Return [x, y] of the center of cell containing provided text 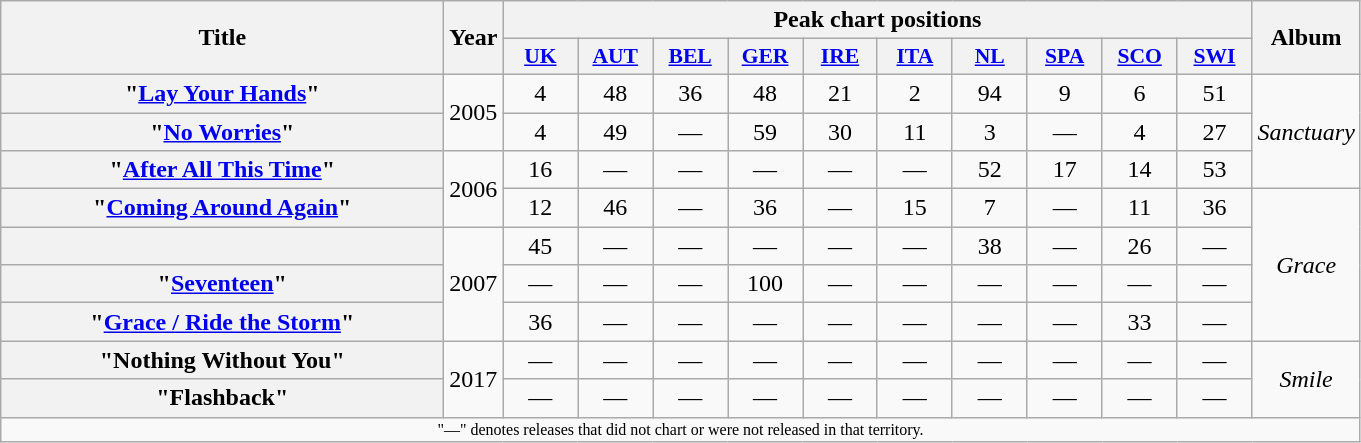
49 [616, 131]
"No Worries" [222, 131]
ITA [914, 57]
"After All This Time" [222, 170]
30 [840, 131]
45 [540, 246]
SPA [1064, 57]
Sanctuary [1306, 131]
17 [1064, 170]
Grace [1306, 265]
59 [766, 131]
SCO [1140, 57]
53 [1214, 170]
14 [1140, 170]
6 [1140, 93]
"Coming Around Again" [222, 208]
2007 [474, 284]
2017 [474, 379]
38 [990, 246]
7 [990, 208]
51 [1214, 93]
"Flashback" [222, 398]
26 [1140, 246]
SWI [1214, 57]
52 [990, 170]
Peak chart positions [878, 20]
"Seventeen" [222, 284]
46 [616, 208]
100 [766, 284]
BEL [690, 57]
16 [540, 170]
9 [1064, 93]
"—" denotes releases that did not chart or were not released in that territory. [681, 429]
IRE [840, 57]
2006 [474, 189]
AUT [616, 57]
UK [540, 57]
2005 [474, 112]
2 [914, 93]
NL [990, 57]
"Lay Your Hands" [222, 93]
"Nothing Without You" [222, 360]
Smile [1306, 379]
3 [990, 131]
94 [990, 93]
Album [1306, 38]
15 [914, 208]
Title [222, 38]
21 [840, 93]
"Grace / Ride the Storm" [222, 322]
33 [1140, 322]
Year [474, 38]
12 [540, 208]
GER [766, 57]
27 [1214, 131]
